Determine the (x, y) coordinate at the center of the cell enclosing the given text.  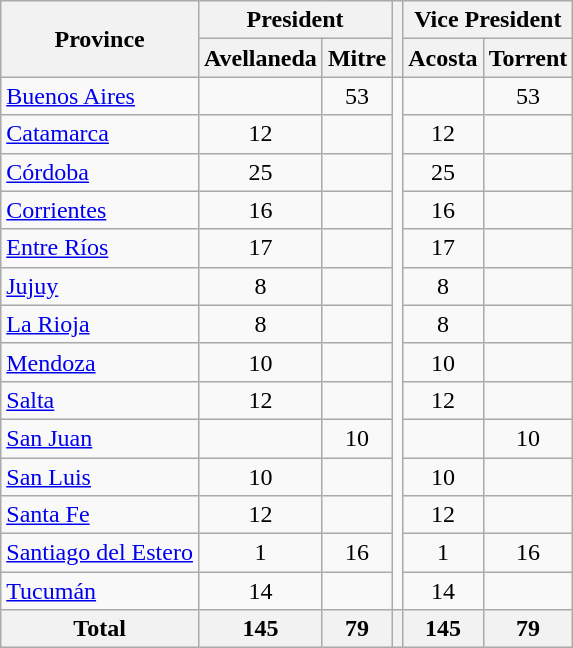
Total (100, 629)
Mitre (356, 58)
Santa Fe (100, 515)
Córdoba (100, 172)
San Juan (100, 438)
Mendoza (100, 362)
Buenos Aires (100, 96)
Province (100, 39)
San Luis (100, 477)
Corrientes (100, 210)
Santiago del Estero (100, 553)
Salta (100, 400)
Avellaneda (260, 58)
La Rioja (100, 324)
Acosta (443, 58)
Jujuy (100, 286)
President (294, 20)
Tucumán (100, 591)
Catamarca (100, 134)
Torrent (528, 58)
Entre Ríos (100, 248)
Vice President (488, 20)
